Pinpoint the cell where the given text exists, returning its [x, y] midpoint coordinate. 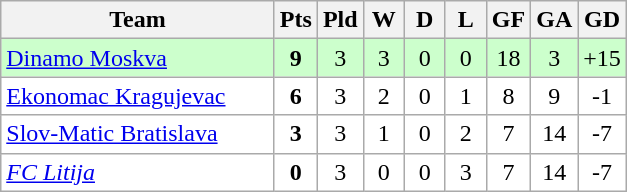
GA [554, 20]
GF [508, 20]
Pld [340, 20]
+15 [602, 58]
18 [508, 58]
FC Litija [138, 172]
L [466, 20]
8 [508, 96]
6 [296, 96]
Ekonomac Kragujevac [138, 96]
Slov-Matic Bratislava [138, 134]
GD [602, 20]
W [384, 20]
-1 [602, 96]
Team [138, 20]
Dinamo Moskva [138, 58]
D [424, 20]
Pts [296, 20]
